Scan for the cell matching the given text and deliver its (X, Y) coordinate at center. 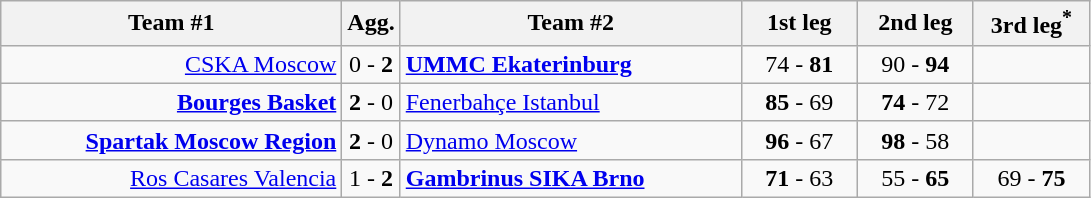
Agg. (371, 24)
Ros Casares Valencia (172, 178)
55 - 65 (915, 178)
Dynamo Moscow (570, 140)
Team #2 (570, 24)
Fenerbahçe Istanbul (570, 102)
96 - 67 (799, 140)
0 - 2 (371, 64)
1st leg (799, 24)
CSKA Moscow (172, 64)
69 - 75 (1031, 178)
90 - 94 (915, 64)
Gambrinus SIKA Brno (570, 178)
71 - 63 (799, 178)
3rd leg* (1031, 24)
85 - 69 (799, 102)
Team #1 (172, 24)
Bourges Basket (172, 102)
1 - 2 (371, 178)
Spartak Moscow Region (172, 140)
74 - 81 (799, 64)
UMMC Ekaterinburg (570, 64)
98 - 58 (915, 140)
2nd leg (915, 24)
74 - 72 (915, 102)
